Scan for the cell matching the given text and deliver its (x, y) coordinate at center. 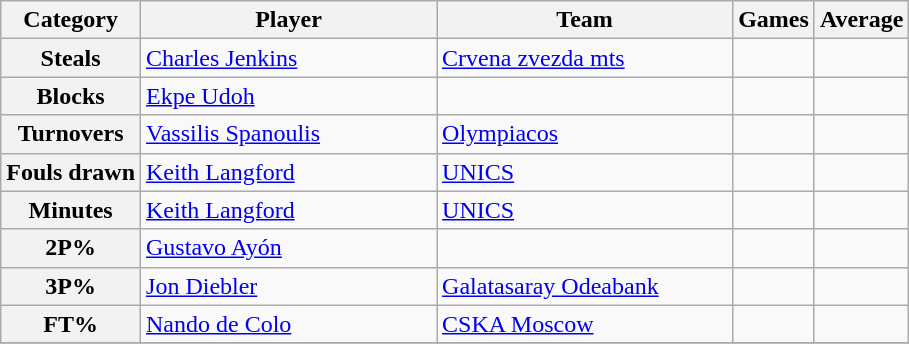
Charles Jenkins (289, 58)
Category (71, 20)
Team (585, 20)
Nando de Colo (289, 324)
Turnovers (71, 134)
Galatasaray Odeabank (585, 286)
Average (862, 20)
Vassilis Spanoulis (289, 134)
Games (774, 20)
Crvena zvezda mts (585, 58)
Blocks (71, 96)
Ekpe Udoh (289, 96)
Steals (71, 58)
Gustavo Ayón (289, 248)
2P% (71, 248)
Fouls drawn (71, 172)
FT% (71, 324)
3P% (71, 286)
Player (289, 20)
Olympiacos (585, 134)
CSKA Moscow (585, 324)
Minutes (71, 210)
Jon Diebler (289, 286)
